Return the (x, y) coordinate for the center point of the cell that contains the specified text.  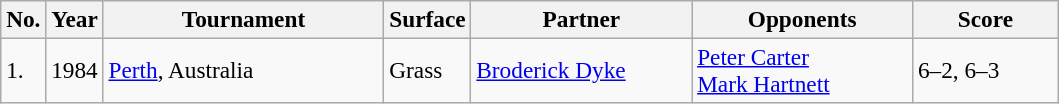
Score (986, 19)
Perth, Australia (244, 70)
Year (74, 19)
Broderick Dyke (582, 70)
Tournament (244, 19)
No. (24, 19)
Partner (582, 19)
Peter Carter Mark Hartnett (802, 70)
1. (24, 70)
6–2, 6–3 (986, 70)
Grass (428, 70)
Surface (428, 19)
Opponents (802, 19)
1984 (74, 70)
